Return [X, Y] of the center of cell containing provided text 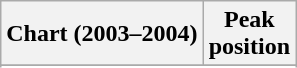
Peakposition [249, 34]
Chart (2003–2004) [102, 34]
